Search for the cell housing the specified text and yield its [x, y] center coordinate. 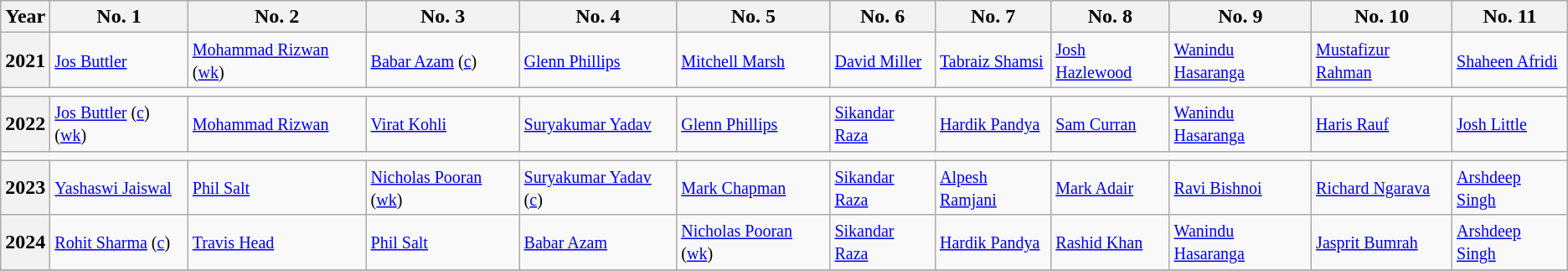
No. 8 [1111, 17]
Year [25, 17]
Mustafizur Rahman [1382, 60]
Alpesh Ramjani [993, 188]
Suryakumar Yadav [598, 124]
Tabraiz Shamsi [993, 60]
No. 11 [1510, 17]
Mohammad Rizwan [276, 124]
No. 10 [1382, 17]
Jos Buttler (c) (wk) [119, 124]
Travis Head [276, 242]
Rashid Khan [1111, 242]
No. 2 [276, 17]
Josh Hazlewood [1111, 60]
David Miller [883, 60]
2022 [25, 124]
Mitchell Marsh [754, 60]
No. 3 [442, 17]
2021 [25, 60]
Richard Ngarava [1382, 188]
No. 7 [993, 17]
Shaheen Afridi [1510, 60]
2024 [25, 242]
No. 6 [883, 17]
Jasprit Bumrah [1382, 242]
Rohit Sharma (c) [119, 242]
Babar Azam (c) [442, 60]
Sam Curran [1111, 124]
Yashaswi Jaiswal [119, 188]
No. 5 [754, 17]
Jos Buttler [119, 60]
No. 4 [598, 17]
Ravi Bishnoi [1240, 188]
Mohammad Rizwan (wk) [276, 60]
Josh Little [1510, 124]
Mark Adair [1111, 188]
No. 9 [1240, 17]
No. 1 [119, 17]
Virat Kohli [442, 124]
Haris Rauf [1382, 124]
2023 [25, 188]
Babar Azam [598, 242]
Mark Chapman [754, 188]
Suryakumar Yadav (c) [598, 188]
